Identify which cell holds the provided text, then report its [X, Y] central coordinate. 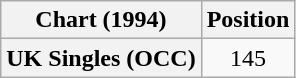
145 [248, 58]
UK Singles (OCC) [101, 58]
Chart (1994) [101, 20]
Position [248, 20]
